Output the (x, y) coordinate of the center of the cell containing the given text.  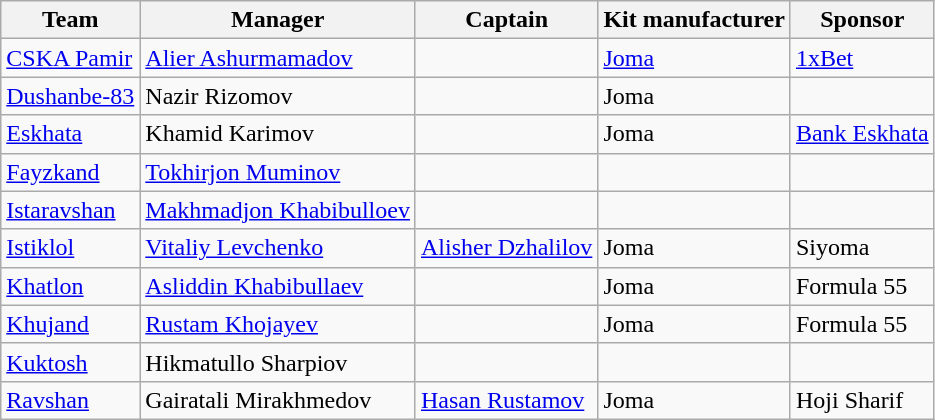
Khujand (70, 324)
Istaravshan (70, 210)
Alier Ashurmamadov (278, 58)
Kuktosh (70, 362)
Ravshan (70, 400)
Captain (506, 20)
Gairatali Mirakhmedov (278, 400)
Manager (278, 20)
1xBet (862, 58)
Makhmadjon Khabibulloev (278, 210)
Hikmatullo Sharpiov (278, 362)
Alisher Dzhalilov (506, 248)
Fayzkand (70, 172)
Kit manufacturer (694, 20)
Bank Eskhata (862, 134)
CSKA Pamir (70, 58)
Dushanbe-83 (70, 96)
Hoji Sharif (862, 400)
Nazir Rizomov (278, 96)
Sponsor (862, 20)
Asliddin Khabibullaev (278, 286)
Khamid Karimov (278, 134)
Istiklol (70, 248)
Team (70, 20)
Eskhata (70, 134)
Khatlon (70, 286)
Rustam Khojayev (278, 324)
Vitaliy Levchenko (278, 248)
Tokhirjon Muminov (278, 172)
Siyoma (862, 248)
Hasan Rustamov (506, 400)
